Identify which cell holds the provided text, then report its (x, y) central coordinate. 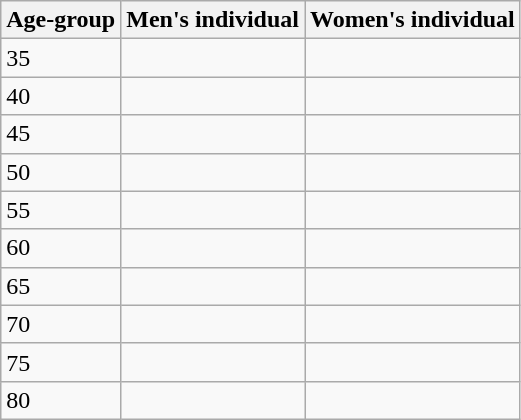
50 (61, 172)
65 (61, 286)
75 (61, 362)
35 (61, 58)
40 (61, 96)
70 (61, 324)
80 (61, 400)
Men's individual (213, 20)
55 (61, 210)
Age-group (61, 20)
60 (61, 248)
Women's individual (412, 20)
45 (61, 134)
